Return [X, Y] of the center of cell containing provided text 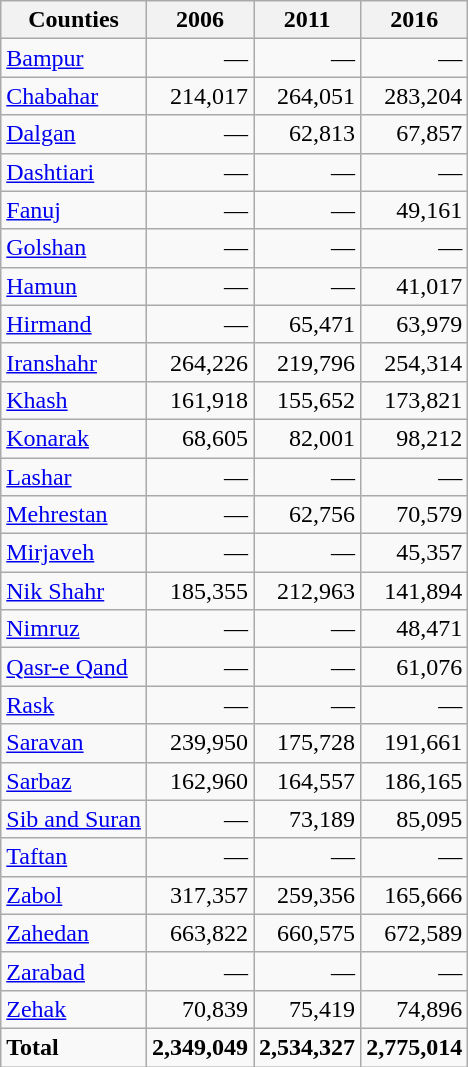
Sarbaz [74, 781]
Zabol [74, 895]
61,076 [414, 667]
Nik Shahr [74, 591]
214,017 [200, 96]
660,575 [308, 933]
Hirmand [74, 324]
162,960 [200, 781]
45,357 [414, 553]
Mirjaveh [74, 553]
Iranshahr [74, 362]
Taftan [74, 857]
175,728 [308, 743]
219,796 [308, 362]
Nimruz [74, 629]
Bampur [74, 58]
Zahedan [74, 933]
Lashar [74, 477]
70,839 [200, 1009]
185,355 [200, 591]
Dashtiari [74, 172]
161,918 [200, 400]
254,314 [414, 362]
2006 [200, 20]
Fanuj [74, 210]
82,001 [308, 438]
Golshan [74, 248]
155,652 [308, 400]
98,212 [414, 438]
Counties [74, 20]
75,419 [308, 1009]
62,813 [308, 134]
186,165 [414, 781]
41,017 [414, 286]
2011 [308, 20]
173,821 [414, 400]
191,661 [414, 743]
165,666 [414, 895]
70,579 [414, 515]
164,557 [308, 781]
Mehrestan [74, 515]
2,775,014 [414, 1047]
Total [74, 1047]
Hamun [74, 286]
2,349,049 [200, 1047]
Chabahar [74, 96]
283,204 [414, 96]
2,534,327 [308, 1047]
48,471 [414, 629]
264,226 [200, 362]
259,356 [308, 895]
141,894 [414, 591]
Qasr-e Qand [74, 667]
264,051 [308, 96]
Zarabad [74, 971]
672,589 [414, 933]
68,605 [200, 438]
212,963 [308, 591]
74,896 [414, 1009]
Dalgan [74, 134]
Zehak [74, 1009]
49,161 [414, 210]
63,979 [414, 324]
73,189 [308, 819]
62,756 [308, 515]
Rask [74, 705]
663,822 [200, 933]
239,950 [200, 743]
2016 [414, 20]
85,095 [414, 819]
67,857 [414, 134]
317,357 [200, 895]
Konarak [74, 438]
65,471 [308, 324]
Saravan [74, 743]
Khash [74, 400]
Sib and Suran [74, 819]
